Return [x, y] of the center of cell containing provided text 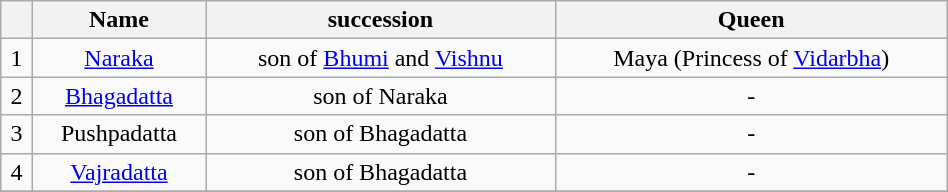
Bhagadatta [119, 96]
Naraka [119, 58]
Maya (Princess of Vidarbha) [751, 58]
3 [16, 134]
son of Naraka [380, 96]
2 [16, 96]
Pushpadatta [119, 134]
succession [380, 20]
son of Bhumi and Vishnu [380, 58]
4 [16, 172]
Vajradatta [119, 172]
1 [16, 58]
Queen [751, 20]
Name [119, 20]
